Extract the [x, y] coordinate from the center of the cell holding the provided text.  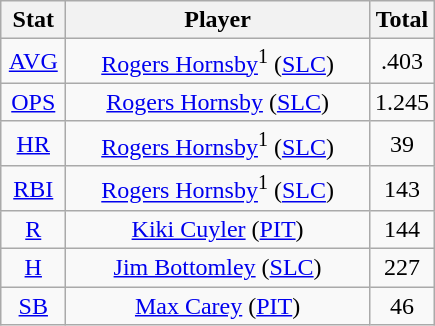
Max Carey (PIT) [218, 306]
Total [402, 20]
Kiki Cuyler (PIT) [218, 230]
Player [218, 20]
R [34, 230]
144 [402, 230]
Rogers Hornsby (SLC) [218, 102]
AVG [34, 62]
46 [402, 306]
H [34, 268]
227 [402, 268]
Jim Bottomley (SLC) [218, 268]
RBI [34, 188]
OPS [34, 102]
.403 [402, 62]
1.245 [402, 102]
143 [402, 188]
HR [34, 144]
39 [402, 144]
SB [34, 306]
Stat [34, 20]
